Scan for the cell matching the given text and deliver its (x, y) coordinate at center. 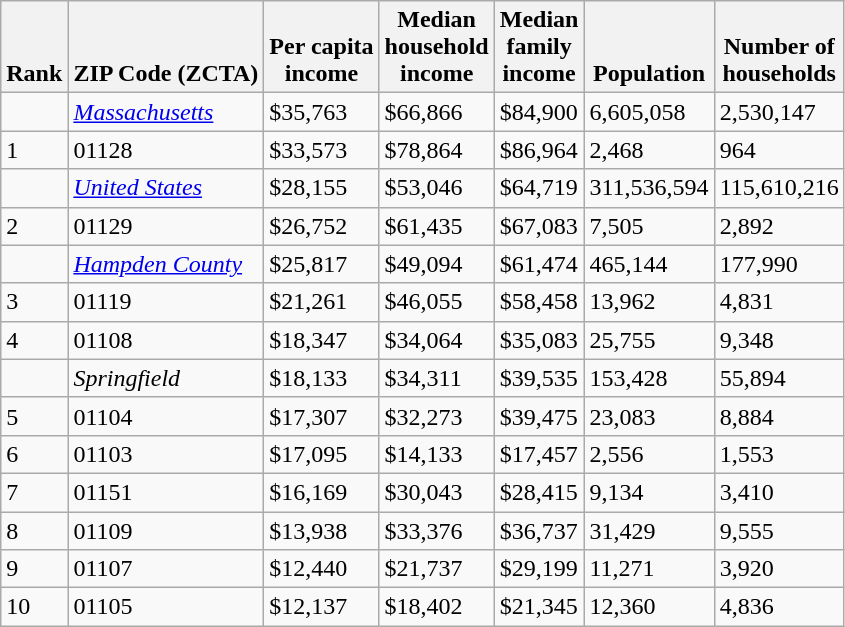
153,428 (649, 378)
311,536,594 (649, 188)
4,836 (779, 607)
3,920 (779, 569)
7 (34, 492)
01107 (166, 569)
465,144 (649, 264)
01103 (166, 454)
2,530,147 (779, 112)
01128 (166, 150)
01119 (166, 302)
$12,440 (322, 569)
$17,457 (539, 454)
01109 (166, 531)
$21,345 (539, 607)
01108 (166, 340)
$30,043 (436, 492)
9 (34, 569)
$66,866 (436, 112)
$39,535 (539, 378)
$26,752 (322, 226)
Medianhouseholdincome (436, 47)
2,892 (779, 226)
$49,094 (436, 264)
$17,095 (322, 454)
3 (34, 302)
$32,273 (436, 416)
$21,261 (322, 302)
$25,817 (322, 264)
$34,064 (436, 340)
Rank (34, 47)
$35,763 (322, 112)
$39,475 (539, 416)
1,553 (779, 454)
$33,573 (322, 150)
Hampden County (166, 264)
$78,864 (436, 150)
$12,137 (322, 607)
11,271 (649, 569)
964 (779, 150)
$28,155 (322, 188)
25,755 (649, 340)
2 (34, 226)
01151 (166, 492)
$46,055 (436, 302)
$86,964 (539, 150)
Springfield (166, 378)
$34,311 (436, 378)
177,990 (779, 264)
United States (166, 188)
01104 (166, 416)
5 (34, 416)
4,831 (779, 302)
$18,347 (322, 340)
$33,376 (436, 531)
2,556 (649, 454)
31,429 (649, 531)
Per capitaincome (322, 47)
6 (34, 454)
$18,133 (322, 378)
9,348 (779, 340)
9,555 (779, 531)
$18,402 (436, 607)
$36,737 (539, 531)
01129 (166, 226)
ZIP Code (ZCTA) (166, 47)
13,962 (649, 302)
Number ofhouseholds (779, 47)
Population (649, 47)
10 (34, 607)
$17,307 (322, 416)
$16,169 (322, 492)
3,410 (779, 492)
$61,435 (436, 226)
115,610,216 (779, 188)
$13,938 (322, 531)
$21,737 (436, 569)
2,468 (649, 150)
7,505 (649, 226)
$67,083 (539, 226)
12,360 (649, 607)
55,894 (779, 378)
$14,133 (436, 454)
8 (34, 531)
$35,083 (539, 340)
1 (34, 150)
$84,900 (539, 112)
6,605,058 (649, 112)
$28,415 (539, 492)
8,884 (779, 416)
$53,046 (436, 188)
$58,458 (539, 302)
$29,199 (539, 569)
Massachusetts (166, 112)
9,134 (649, 492)
$61,474 (539, 264)
4 (34, 340)
23,083 (649, 416)
01105 (166, 607)
Medianfamilyincome (539, 47)
$64,719 (539, 188)
